Find where the given text appears and provide that cell's center as (X, Y) coordinate. 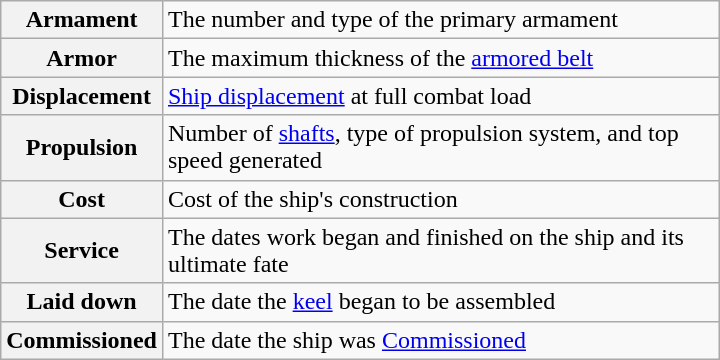
The date the ship was Commissioned (440, 340)
Service (82, 250)
The date the keel began to be assembled (440, 302)
Laid down (82, 302)
The dates work began and finished on the ship and its ultimate fate (440, 250)
Cost (82, 199)
Armament (82, 20)
Ship displacement at full combat load (440, 96)
Propulsion (82, 148)
The number and type of the primary armament (440, 20)
Armor (82, 58)
Cost of the ship's construction (440, 199)
Number of shafts, type of propulsion system, and top speed generated (440, 148)
Commissioned (82, 340)
Displacement (82, 96)
The maximum thickness of the armored belt (440, 58)
